Locate the cell with the specified text and output its (X, Y) center coordinate. 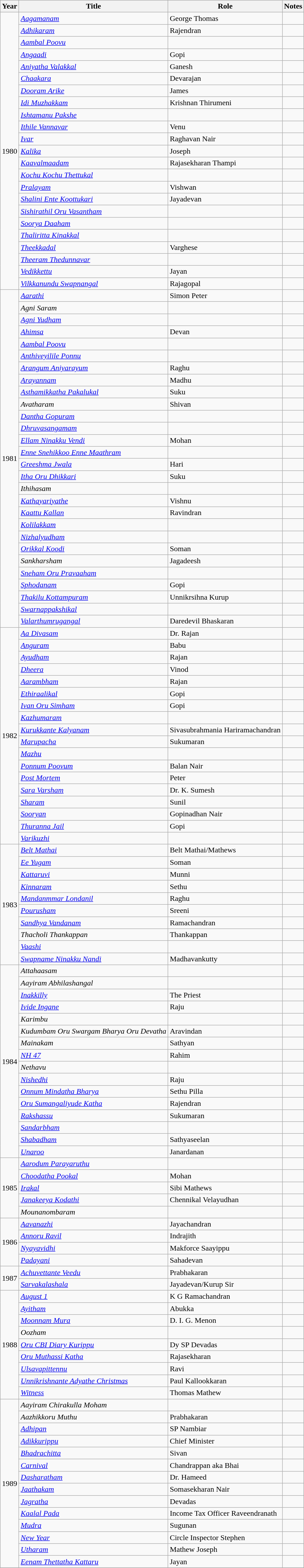
Ivide Ingane (94, 1007)
Dr. Hameed (225, 1477)
Dr. K. Sumesh (225, 790)
Nyayavidhi (94, 1248)
Year (9, 6)
Adhipan (94, 1429)
Sethu (225, 886)
Ishtamanu Pakshe (94, 115)
Sarvakalashala (94, 1284)
Pralayam (94, 187)
Indrajith (225, 1236)
Sara Varsham (94, 790)
Anthiveyilile Ponnu (94, 356)
Sphodanam (94, 585)
Nizhalyudham (94, 537)
Sathyan (225, 1043)
Chandrappan aka Bhai (225, 1465)
Chennikal Velayudhan (225, 1200)
Pourusham (94, 910)
Ivan Oru Simham (94, 705)
Inakkilly (94, 995)
Thacholi Thankappan (94, 935)
Income Tax Officer Raveendranath (225, 1514)
1988 (9, 1344)
Kaavalmaadam (94, 163)
Unnikrsihna Kurup (225, 597)
Devadas (225, 1501)
Thomas Mathew (225, 1393)
Dhruvasangamam (94, 428)
Paul Kallookkaran (225, 1381)
Agni Yudham (94, 320)
August 1 (94, 1296)
Aarambham (94, 681)
Eenam Thettatha Kattaru (94, 1562)
Dooram Arike (94, 91)
Bhadrachitta (94, 1453)
Irakal (94, 1188)
Sooryan (94, 814)
Somasekharan Nair (225, 1489)
Sandarbham (94, 1128)
The Priest (225, 995)
Moonnam Mura (94, 1321)
1984 (9, 1061)
Rakshassu (94, 1115)
Munni (225, 874)
Jayachandran (225, 1224)
Devarajan (225, 79)
Thankappan (225, 935)
Title (94, 6)
Peter (225, 778)
Kaattu Kallan (94, 513)
Dheera (94, 669)
Ethiraalikal (94, 693)
Kattaruvi (94, 874)
Aarodum Parayaruthu (94, 1164)
Mathew Joseph (225, 1550)
Jaathakam (94, 1489)
Rajasekharan Thampi (225, 163)
Jayadevan/Kurup Sir (225, 1284)
Sankharsham (94, 561)
Jagratha (94, 1501)
Vishwan (225, 187)
Enne Snehikkoo Enne Maathram (94, 452)
1981 (9, 458)
Witness (94, 1393)
Venu (225, 127)
Sethu Pilla (225, 1091)
Makforce Saayippu (225, 1248)
Chief Minister (225, 1441)
Krishnan Thirumeni (225, 103)
Vinod (225, 669)
Theekkadal (94, 247)
Thakilu Kottampuram (94, 597)
Choodatha Pookal (94, 1176)
Kathayariyathe (94, 500)
1986 (9, 1242)
Kazhumaram (94, 717)
Ravindran (225, 513)
Asthamikkatha Pakalukal (94, 392)
Ulsavapittennu (94, 1369)
Daredevil Bhaskaran (225, 621)
Anguram (94, 645)
Simon Peter (225, 296)
Onnum Mindatha Bharya (94, 1091)
Greeshma Jwala (94, 464)
Jagadeesh (225, 561)
Aayiram Abhilashangal (94, 983)
Notes (293, 6)
Swapname Ninakku Nandi (94, 959)
Dr. Rajan (225, 633)
Mandanmmar Londanil (94, 898)
Abukka (225, 1309)
D. I. G. Menon (225, 1321)
Adhikaram (94, 30)
Vedikkettu (94, 271)
Soorya Daaham (94, 223)
Sandhya Vandanam (94, 923)
Ravi (225, 1369)
1989 (9, 1483)
Role (225, 6)
Achuvettante Veedu (94, 1272)
Shalini Ente Koottukari (94, 199)
Janakeeya Kodathi (94, 1200)
1987 (9, 1278)
Kochu Kochu Thettukal (94, 175)
Aazhikkoru Muthu (94, 1417)
Devan (225, 332)
Aarathi (94, 296)
Idi Muzhakkam (94, 103)
Utharam (94, 1550)
Ganesh (225, 67)
Mazhu (94, 754)
Varikuzhi (94, 838)
New Year (94, 1538)
Mounanombaram (94, 1212)
SP Nambiar (225, 1429)
Belt Mathai (94, 850)
Ivar (94, 139)
Theeram Thedunnavar (94, 259)
Padayani (94, 1260)
Kurukkante Kalyanam (94, 730)
Madhavankutty (225, 959)
Sahadevan (225, 1260)
Itha Oru Dhikkari (94, 476)
Kaalal Pada (94, 1514)
Ponnum Poovum (94, 766)
Rajagopal (225, 284)
Dantha Gopuram (94, 416)
Sneham Oru Pravaaham (94, 573)
Dy SP Devadas (225, 1345)
Babu (225, 645)
Ayudham (94, 657)
K G Ramachandran (225, 1296)
Unnikrishnante Adyathe Christmas (94, 1381)
Sharam (94, 802)
Nishedhi (94, 1079)
Sibi Mathews (225, 1188)
Nethavu (94, 1067)
Vishnu (225, 500)
Sivan (225, 1453)
Vilkkanundu Swapnangal (94, 284)
Angaadi (94, 54)
Thuranna Jail (94, 826)
1985 (9, 1188)
1982 (9, 736)
Oru CBI Diary Kurippu (94, 1345)
NH 47 (94, 1055)
Aravindan (225, 1031)
Chaakara (94, 79)
Agni Saram (94, 308)
Janardanan (225, 1152)
Sivasubrahmania Hariramachandran (225, 730)
Aayiram Chirakulla Moham (94, 1405)
1983 (9, 905)
Ayitham (94, 1309)
Arangum Aniyarayum (94, 368)
Post Mortem (94, 778)
Rahim (225, 1055)
Aagamanam (94, 18)
Carnival (94, 1465)
Madhu (225, 380)
Annoru Ravil (94, 1236)
1980 (9, 151)
Circle Inspector Stephen (225, 1538)
Gopinadhan Nair (225, 814)
Balan Nair (225, 766)
Ithihasam (94, 488)
Swarnappakshikal (94, 609)
Ellam Ninakku Vendi (94, 440)
Oozham (94, 1333)
Oru Muthassi Katha (94, 1357)
Ahimsa (94, 332)
Sishirathil Oru Vasantham (94, 211)
Thaliritta Kinakkal (94, 235)
Sunil (225, 802)
Shabadham (94, 1140)
Ee Yugam (94, 862)
Unaroo (94, 1152)
Mainakam (94, 1043)
Vaashi (94, 947)
George Thomas (225, 18)
Attahaasam (94, 971)
Marupacha (94, 742)
Kudumbam Oru Swargam Bharya Oru Devatha (94, 1031)
Belt Mathai/Mathews (225, 850)
Joseph (225, 151)
Aavanazhi (94, 1224)
Sugunan (225, 1526)
Arayannam (94, 380)
Aa Divasam (94, 633)
James (225, 91)
Adikkurippu (94, 1441)
Mudra (94, 1526)
Hari (225, 464)
Dasharatham (94, 1477)
Kalika (94, 151)
Jayadevan (225, 199)
Kolilakkam (94, 525)
Avatharam (94, 404)
Kinnaram (94, 886)
Valarthumrugangal (94, 621)
Raghavan Nair (225, 139)
Oru Sumangaliyude Katha (94, 1103)
Rajasekharan (225, 1357)
Aniyatha Valakkal (94, 67)
Varghese (225, 247)
Shivan (225, 404)
Ramachandran (225, 923)
Sathyaseelan (225, 1140)
Karimbu (94, 1019)
Orikkal Koodi (94, 549)
Sreeni (225, 910)
Ithile Vannavar (94, 127)
